Return [x, y] of the center of cell containing provided text 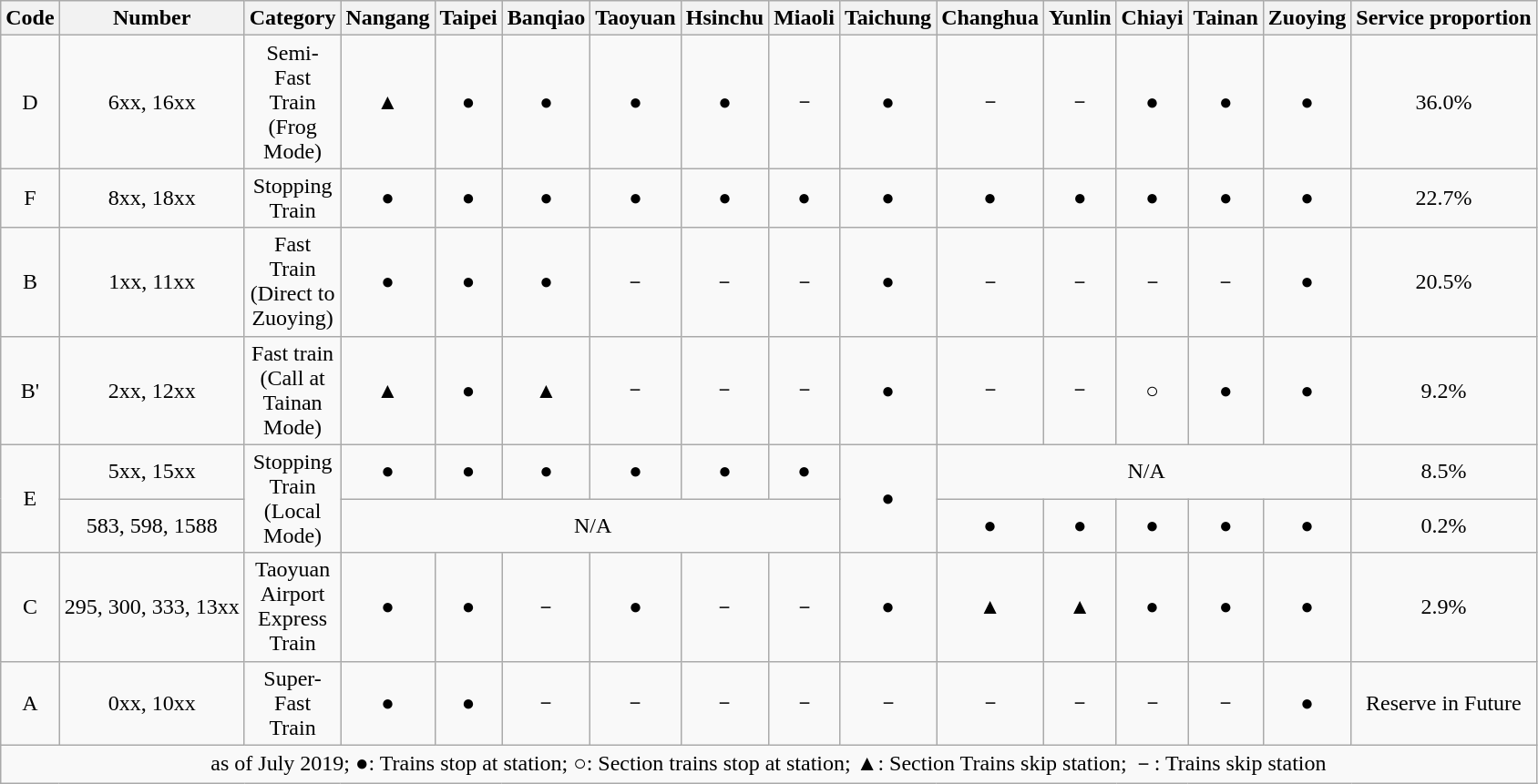
2xx, 12xx [151, 390]
C [30, 606]
Stopping Train [292, 199]
B [30, 282]
Taichung [887, 18]
Category [292, 18]
Tainan [1225, 18]
Taoyuan [636, 18]
as of July 2019; ●: Trains stop at station; ○: Section trains stop at station; ▲: Section Trains skip station; －: Trains skip station [769, 765]
A [30, 703]
Service proportion [1443, 18]
295, 300, 333, 13xx [151, 606]
B' [30, 390]
1xx, 11xx [151, 282]
Fast Train (Direct to Zuoying) [292, 282]
D [30, 102]
Reserve in Future [1443, 703]
Super-Fast Train [292, 703]
6xx, 16xx [151, 102]
36.0% [1443, 102]
Banqiao [546, 18]
Taoyuan Airport Express Train [292, 606]
E [30, 499]
Stopping Train (Local Mode) [292, 499]
20.5% [1443, 282]
Hsinchu [724, 18]
8xx, 18xx [151, 199]
Semi-Fast Train (Frog Mode) [292, 102]
5xx, 15xx [151, 472]
Taipei [468, 18]
Chiayi [1152, 18]
Changhua [990, 18]
Number [151, 18]
Code [30, 18]
8.5% [1443, 472]
0xx, 10xx [151, 703]
0.2% [1443, 526]
Miaoli [805, 18]
Nangang [388, 18]
Fast train (Call at Tainan Mode) [292, 390]
2.9% [1443, 606]
○ [1152, 390]
583, 598, 1588 [151, 526]
22.7% [1443, 199]
Zuoying [1307, 18]
F [30, 199]
9.2% [1443, 390]
Yunlin [1080, 18]
